Output the [x, y] coordinate of the center of the cell containing the given text.  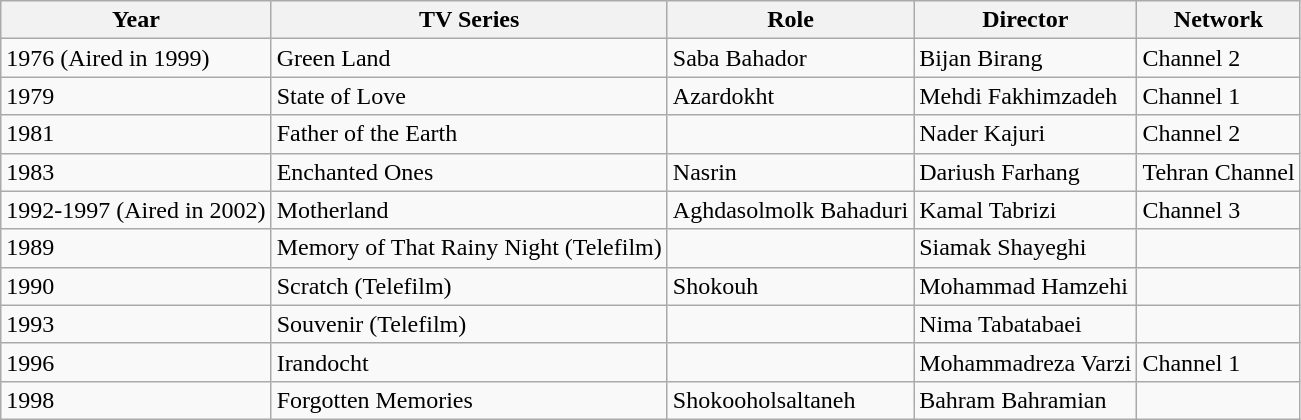
Director [1026, 20]
Souvenir (Telefilm) [469, 324]
Azardokht [790, 96]
Shokouh [790, 286]
Forgotten Memories [469, 400]
1996 [136, 362]
Aghdasolmolk Bahaduri [790, 210]
Tehran Channel [1218, 172]
Channel 3 [1218, 210]
Dariush Farhang [1026, 172]
1990 [136, 286]
Saba Bahador [790, 58]
Irandocht [469, 362]
1981 [136, 134]
Motherland [469, 210]
1993 [136, 324]
Scratch (Telefilm) [469, 286]
Role [790, 20]
Year [136, 20]
Enchanted Ones [469, 172]
Network [1218, 20]
Kamal Tabrizi [1026, 210]
1983 [136, 172]
Nasrin [790, 172]
Shokooholsaltaneh [790, 400]
Mohammad Hamzehi [1026, 286]
Mohammadreza Varzi [1026, 362]
1998 [136, 400]
Bijan Birang [1026, 58]
TV Series [469, 20]
Memory of That Rainy Night (Telefilm) [469, 248]
1992-1997 (Aired in 2002) [136, 210]
Mehdi Fakhimzadeh [1026, 96]
Green Land [469, 58]
1976 (Aired in 1999) [136, 58]
1979 [136, 96]
State of Love [469, 96]
Bahram Bahramian [1026, 400]
Father of the Earth [469, 134]
1989 [136, 248]
Nima Tabatabaei [1026, 324]
Siamak Shayeghi [1026, 248]
Nader Kajuri [1026, 134]
